Extract the [x, y] coordinate from the center of the cell holding the provided text.  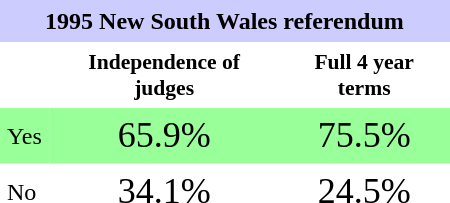
Full 4 year terms [364, 76]
65.9% [164, 137]
75.5% [364, 137]
Independence of judges [164, 76]
